Find where the given text appears and provide that cell's center as [x, y] coordinate. 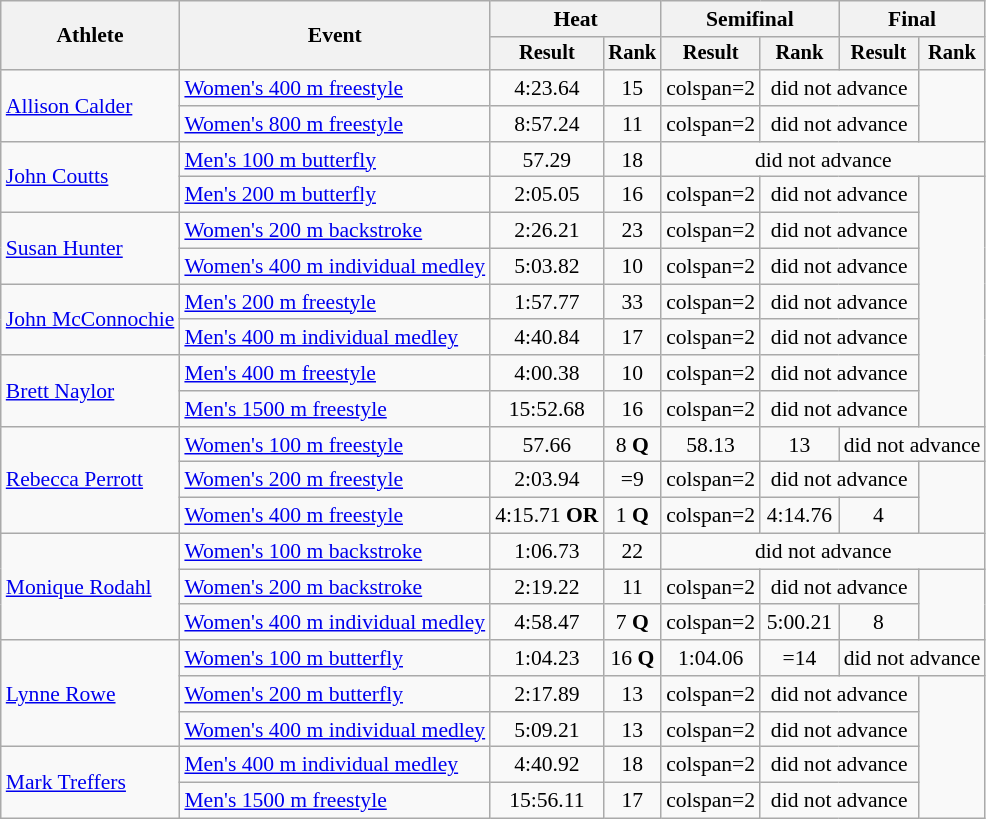
Event [334, 36]
5:09.21 [546, 730]
4 [879, 516]
57.66 [546, 445]
4:15.71 OR [546, 516]
2:19.22 [546, 587]
22 [632, 552]
5:03.82 [546, 267]
Monique Rodahl [90, 588]
Brett Naylor [90, 390]
Women's 200 m butterfly [334, 694]
2:05.05 [546, 195]
Final [912, 19]
2:26.21 [546, 231]
Men's 100 m butterfly [334, 160]
1 Q [632, 516]
Women's 100 m freestyle [334, 445]
Women's 200 m freestyle [334, 480]
Susan Hunter [90, 248]
5:00.21 [800, 623]
4:00.38 [546, 373]
Athlete [90, 36]
Semifinal [750, 19]
7 Q [632, 623]
Women's 800 m freestyle [334, 124]
15 [632, 88]
4:58.47 [546, 623]
4:23.64 [546, 88]
Men's 200 m freestyle [334, 302]
8 [879, 623]
Allison Calder [90, 106]
Rebecca Perrott [90, 480]
4:40.84 [546, 338]
John Coutts [90, 178]
=9 [632, 480]
16 Q [632, 658]
8 Q [632, 445]
Mark Treffers [90, 782]
1:06.73 [546, 552]
Women's 100 m backstroke [334, 552]
Lynne Rowe [90, 694]
15:56.11 [546, 801]
Women's 100 m butterfly [334, 658]
1:04.06 [710, 658]
4:14.76 [800, 516]
Heat [576, 19]
John McConnochie [90, 320]
2:03.94 [546, 480]
57.29 [546, 160]
33 [632, 302]
1:57.77 [546, 302]
8:57.24 [546, 124]
1:04.23 [546, 658]
58.13 [710, 445]
Men's 400 m freestyle [334, 373]
2:17.89 [546, 694]
4:40.92 [546, 765]
=14 [800, 658]
Men's 200 m butterfly [334, 195]
23 [632, 231]
15:52.68 [546, 409]
